Find where the given text appears and provide that cell's center as (X, Y) coordinate. 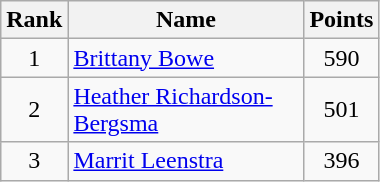
Points (342, 20)
2 (34, 110)
Rank (34, 20)
Heather Richardson-Bergsma (186, 110)
501 (342, 110)
3 (34, 161)
Marrit Leenstra (186, 161)
1 (34, 58)
Brittany Bowe (186, 58)
Name (186, 20)
590 (342, 58)
396 (342, 161)
